Extract the [x, y] coordinate from the center of the cell holding the provided text.  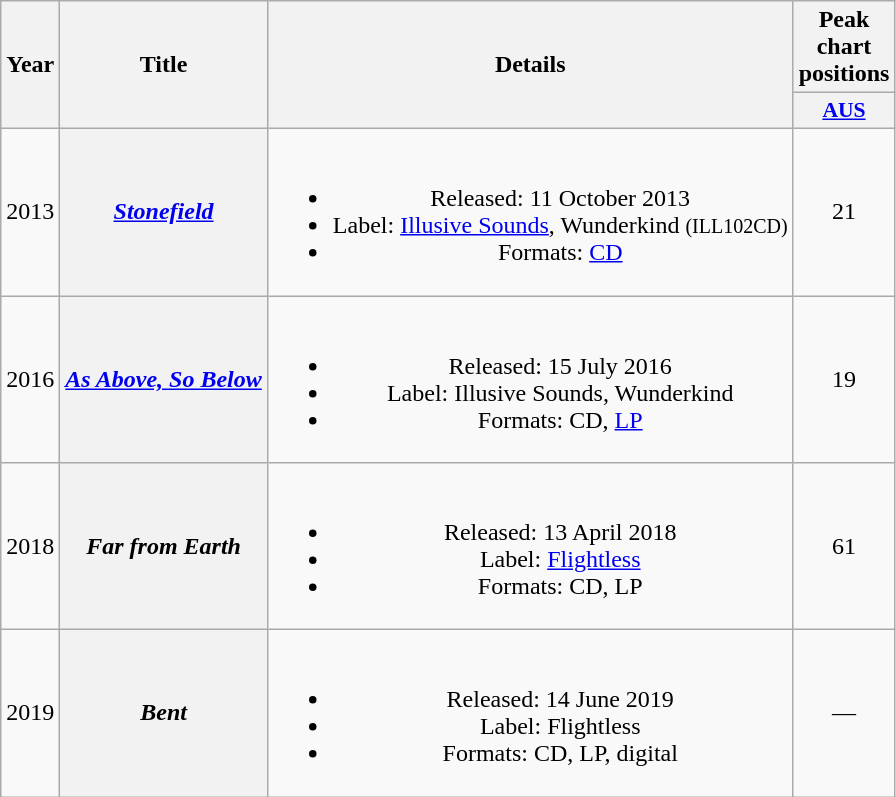
Released: 14 June 2019Label: FlightlessFormats: CD, LP, digital [530, 714]
Released: 15 July 2016Label: Illusive Sounds, WunderkindFormats: CD, LP [530, 380]
2013 [30, 212]
Details [530, 65]
Far from Earth [164, 546]
61 [844, 546]
— [844, 714]
2019 [30, 714]
Bent [164, 714]
Stonefield [164, 212]
As Above, So Below [164, 380]
Year [30, 65]
AUS [844, 111]
Title [164, 65]
2018 [30, 546]
Peak chart positions [844, 47]
Released: 11 October 2013Label: Illusive Sounds, Wunderkind (ILL102CD)Formats: CD [530, 212]
21 [844, 212]
19 [844, 380]
Released: 13 April 2018Label: FlightlessFormats: CD, LP [530, 546]
2016 [30, 380]
